Output the (x, y) coordinate of the center of the cell containing the given text.  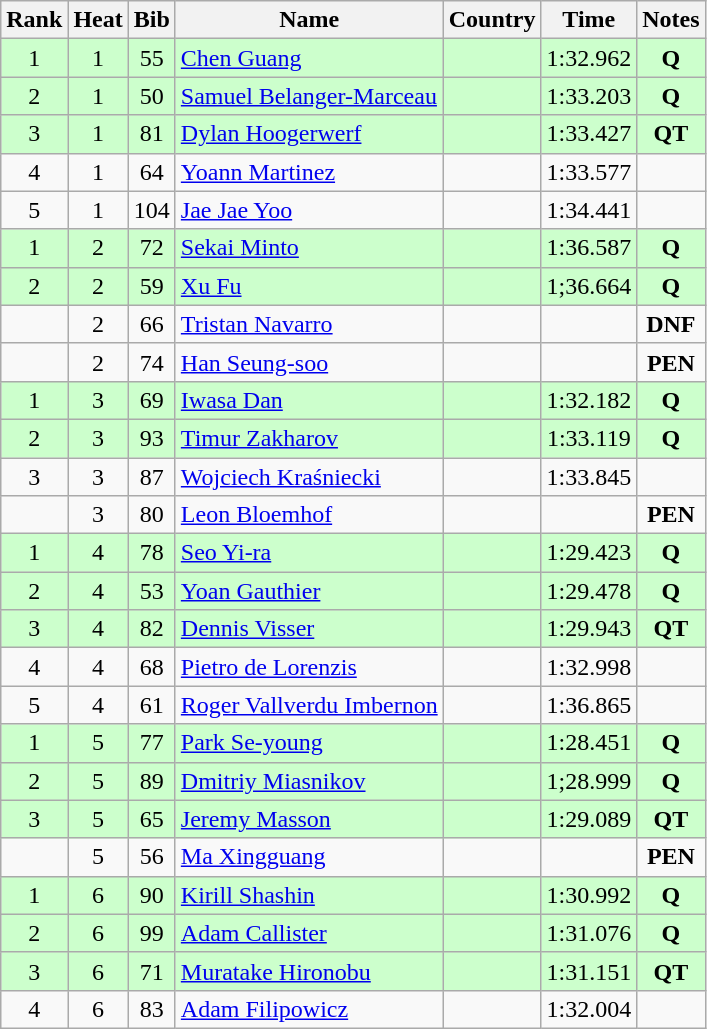
55 (152, 58)
Samuel Belanger-Marceau (309, 96)
Jae Jae Yoo (309, 210)
1:29.478 (589, 591)
Adam Callister (309, 933)
1:29.423 (589, 553)
81 (152, 134)
104 (152, 210)
56 (152, 857)
93 (152, 438)
Rank (34, 20)
87 (152, 477)
Heat (98, 20)
Xu Fu (309, 286)
64 (152, 172)
Ma Xingguang (309, 857)
Sekai Minto (309, 248)
1:30.992 (589, 895)
Kirill Shashin (309, 895)
50 (152, 96)
1:29.943 (589, 629)
Iwasa Dan (309, 400)
1:31.151 (589, 971)
1:33.427 (589, 134)
Notes (671, 20)
1:33.845 (589, 477)
1:33.119 (589, 438)
1:34.441 (589, 210)
1:36.587 (589, 248)
77 (152, 743)
1;36.664 (589, 286)
Han Seung-soo (309, 362)
83 (152, 1009)
72 (152, 248)
69 (152, 400)
1;28.999 (589, 781)
80 (152, 515)
Timur Zakharov (309, 438)
68 (152, 667)
1:32.004 (589, 1009)
Tristan Navarro (309, 324)
90 (152, 895)
Pietro de Lorenzis (309, 667)
Muratake Hironobu (309, 971)
1:33.203 (589, 96)
74 (152, 362)
1:32.962 (589, 58)
Country (492, 20)
1:28.451 (589, 743)
Name (309, 20)
Bib (152, 20)
1:36.865 (589, 705)
Yoann Martinez (309, 172)
Roger Vallverdu Imbernon (309, 705)
Wojciech Kraśniecki (309, 477)
53 (152, 591)
1:33.577 (589, 172)
Chen Guang (309, 58)
59 (152, 286)
1:32.998 (589, 667)
Leon Bloemhof (309, 515)
DNF (671, 324)
65 (152, 819)
Adam Filipowicz (309, 1009)
Time (589, 20)
71 (152, 971)
Dylan Hoogerwerf (309, 134)
Dmitriy Miasnikov (309, 781)
Dennis Visser (309, 629)
1:32.182 (589, 400)
61 (152, 705)
82 (152, 629)
1:31.076 (589, 933)
Jeremy Masson (309, 819)
99 (152, 933)
1:29.089 (589, 819)
78 (152, 553)
Yoan Gauthier (309, 591)
66 (152, 324)
89 (152, 781)
Park Se-young (309, 743)
Seo Yi-ra (309, 553)
